For the text-containing cell, return its midpoint in (X, Y) coordinate format. 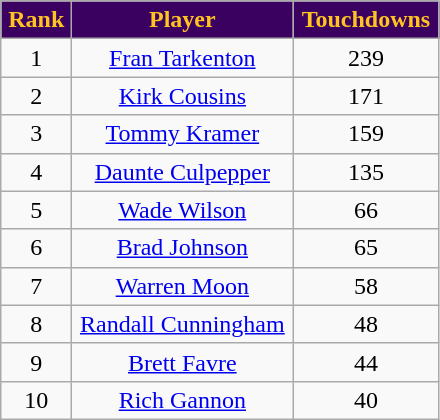
171 (366, 96)
6 (36, 248)
5 (36, 210)
48 (366, 324)
Touchdowns (366, 20)
66 (366, 210)
40 (366, 400)
10 (36, 400)
3 (36, 134)
159 (366, 134)
7 (36, 286)
9 (36, 362)
Wade Wilson (182, 210)
Brett Favre (182, 362)
Kirk Cousins (182, 96)
2 (36, 96)
65 (366, 248)
1 (36, 58)
Fran Tarkenton (182, 58)
Rank (36, 20)
239 (366, 58)
Daunte Culpepper (182, 172)
Rich Gannon (182, 400)
135 (366, 172)
4 (36, 172)
58 (366, 286)
Randall Cunningham (182, 324)
8 (36, 324)
44 (366, 362)
Brad Johnson (182, 248)
Player (182, 20)
Warren Moon (182, 286)
Tommy Kramer (182, 134)
